Output the (X, Y) coordinate of the center of the cell containing the given text.  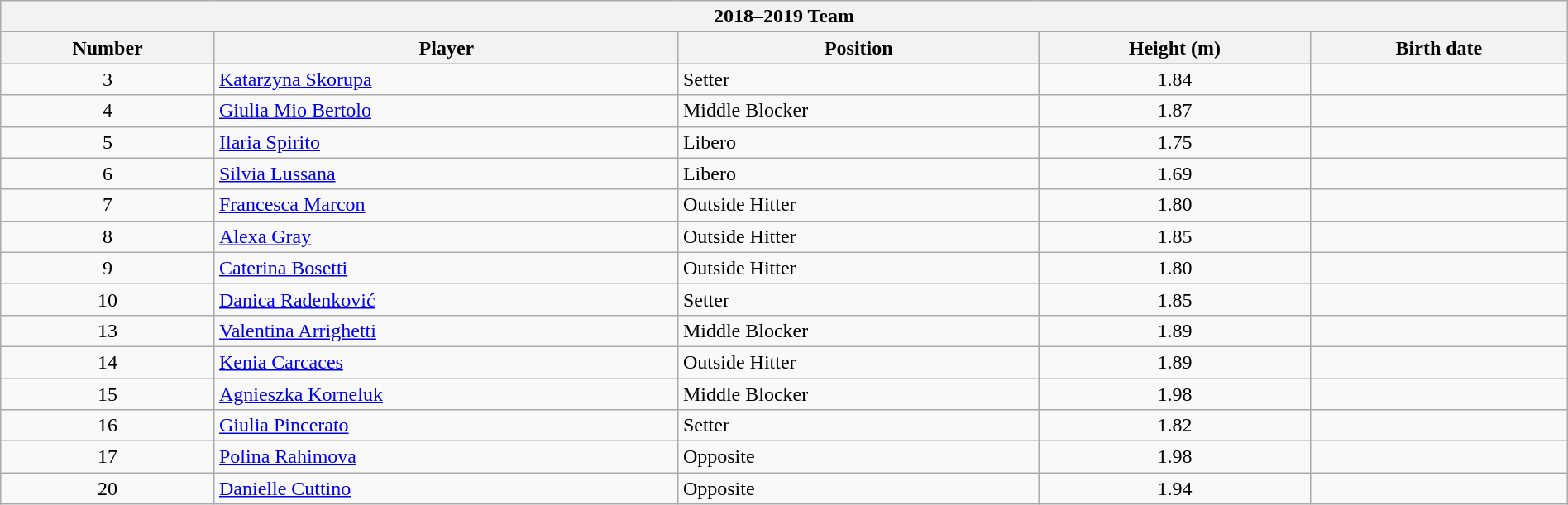
Valentina Arrighetti (447, 331)
Position (858, 48)
13 (108, 331)
9 (108, 268)
Kenia Carcaces (447, 362)
1.84 (1174, 79)
Polina Rahimova (447, 457)
3 (108, 79)
Alexa Gray (447, 236)
Francesca Marcon (447, 205)
Agnieszka Korneluk (447, 394)
Giulia Mio Bertolo (447, 111)
1.82 (1174, 426)
17 (108, 457)
Danica Radenković (447, 299)
10 (108, 299)
7 (108, 205)
Silvia Lussana (447, 174)
6 (108, 174)
Number (108, 48)
Danielle Cuttino (447, 488)
Birth date (1439, 48)
Height (m) (1174, 48)
1.87 (1174, 111)
2018–2019 Team (784, 17)
5 (108, 142)
16 (108, 426)
1.69 (1174, 174)
14 (108, 362)
20 (108, 488)
15 (108, 394)
Ilaria Spirito (447, 142)
Caterina Bosetti (447, 268)
Katarzyna Skorupa (447, 79)
Player (447, 48)
Giulia Pincerato (447, 426)
1.94 (1174, 488)
4 (108, 111)
1.75 (1174, 142)
8 (108, 236)
